From the cell containing the given text, extract its center point as (X, Y) coordinate. 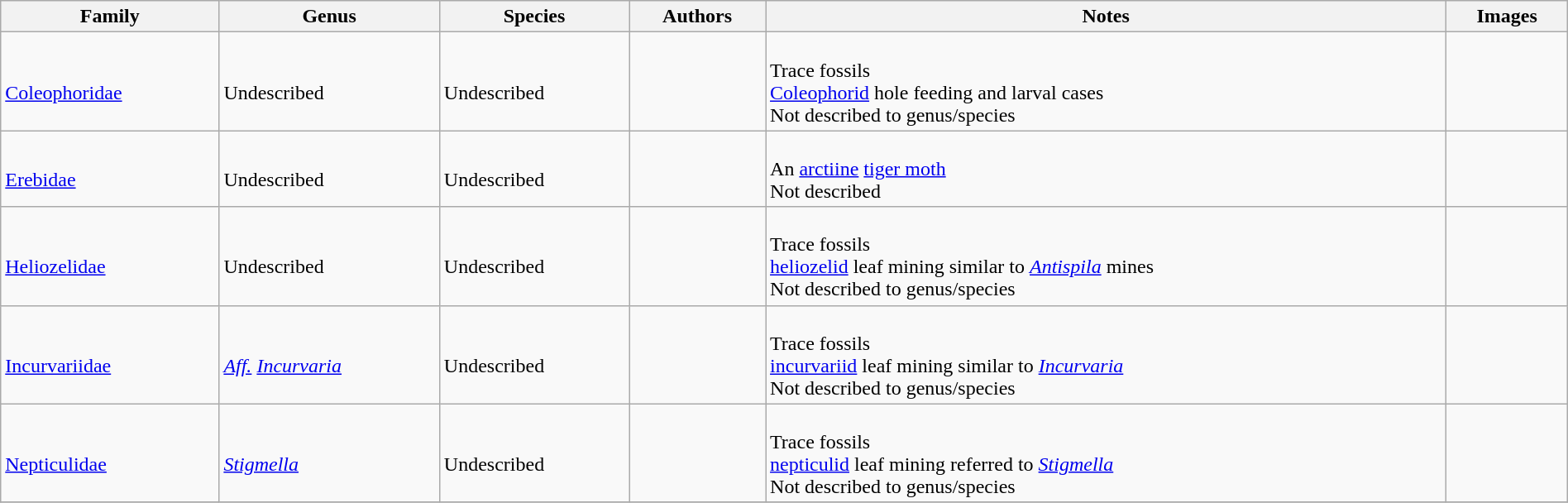
Trace fossilsColeophorid hole feeding and larval casesNot described to genus/species (1107, 81)
Coleophoridae (110, 81)
Erebidae (110, 169)
Aff. Incurvaria (329, 354)
Images (1507, 17)
Species (534, 17)
Nepticulidae (110, 453)
Trace fossilsincurvariid leaf mining similar to IncurvariaNot described to genus/species (1107, 354)
Heliozelidae (110, 256)
Trace fossilsnepticulid leaf mining referred to StigmellaNot described to genus/species (1107, 453)
Stigmella (329, 453)
Incurvariidae (110, 354)
Notes (1107, 17)
An arctiine tiger moth Not described (1107, 169)
Trace fossilsheliozelid leaf mining similar to Antispila minesNot described to genus/species (1107, 256)
Authors (698, 17)
Genus (329, 17)
Family (110, 17)
